Detect which cell encompasses the target text, then output its [X, Y] center coordinate. 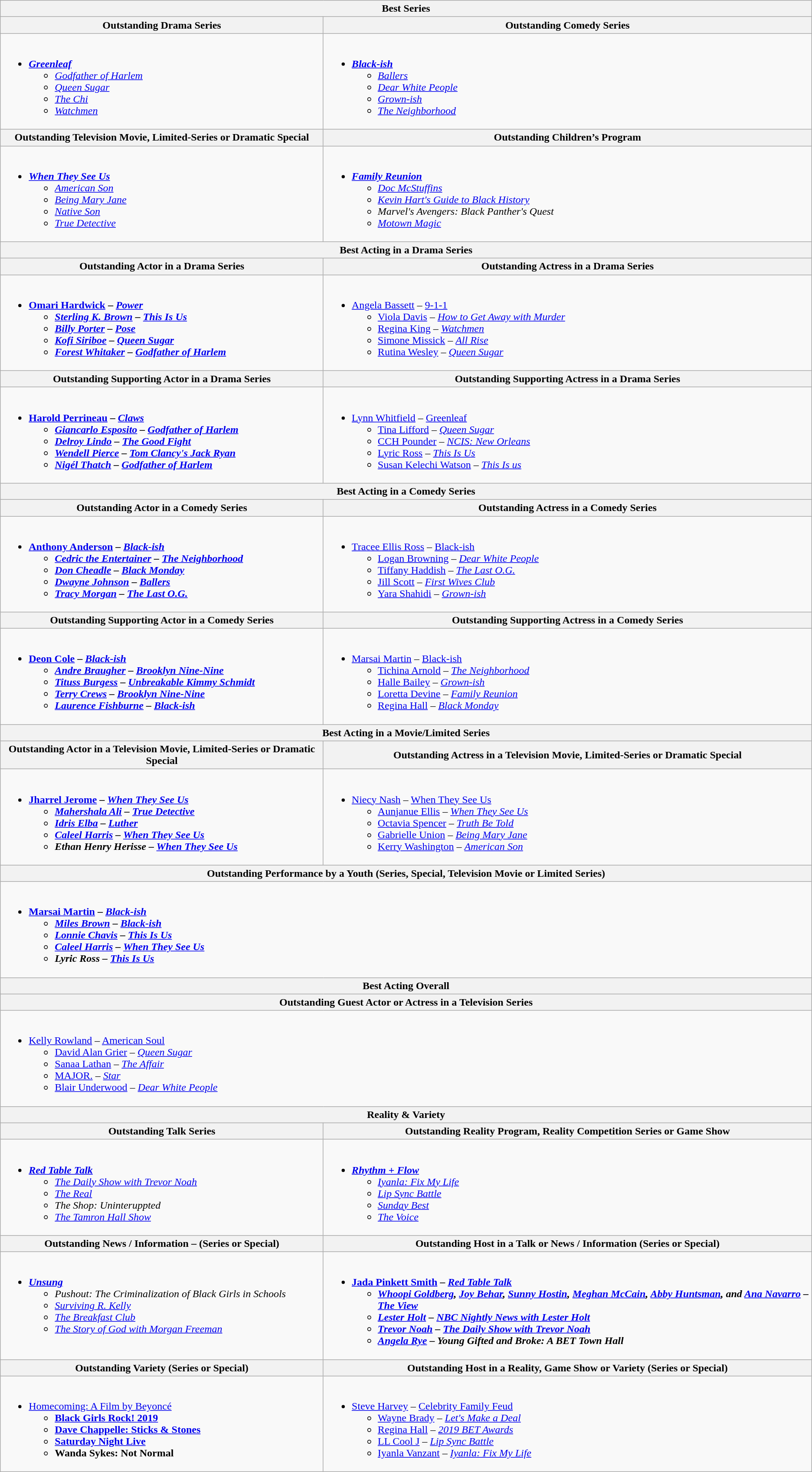
Outstanding News / Information – (Series or Special) [162, 1243]
Angela Bassett – 9-1-1Viola Davis – How to Get Away with MurderRegina King – WatchmenSimone Missick – All RiseRutina Wesley – Queen Sugar [567, 323]
Outstanding Actress in a Comedy Series [567, 508]
Best Acting Overall [406, 986]
Kelly Rowland – American SoulDavid Alan Grier – Queen SugarSanaa Lathan – The AffairMAJOR. – StarBlair Underwood – Dear White People [406, 1059]
Outstanding Supporting Actress in a Comedy Series [567, 620]
Outstanding Performance by a Youth (Series, Special, Television Movie or Limited Series) [406, 873]
GreenleafGodfather of HarlemQueen SugarThe ChiWatchmen [162, 82]
Marsai Martin – Black-ishTichina Arnold – The NeighborhoodHalle Bailey – Grown-ishLoretta Devine – Family ReunionRegina Hall – Black Monday [567, 677]
Outstanding Actor in a Television Movie, Limited-Series or Dramatic Special [162, 755]
Best Acting in a Movie/Limited Series [406, 733]
Family ReunionDoc McStuffinsKevin Hart's Guide to Black HistoryMarvel's Avengers: Black Panther's QuestMotown Magic [567, 193]
Marsai Martin – Black-ishMiles Brown – Black-ishLonnie Chavis – This Is UsCaleel Harris – When They See UsLyric Ross – This Is Us [406, 929]
Reality & Variety [406, 1115]
Outstanding Host in a Talk or News / Information (Series or Special) [567, 1243]
Lynn Whitfield – GreenleafTina Lifford – Queen SugarCCH Pounder – NCIS: New OrleansLyric Ross – This Is UsSusan Kelechi Watson – This Is us [567, 435]
Rhythm + FlowIyanla: Fix My LifeLip Sync BattleSunday BestThe Voice [567, 1187]
Outstanding Children’s Program [567, 138]
Omari Hardwick – PowerSterling K. Brown – This Is UsBilly Porter – PoseKofi Siriboe – Queen SugarForest Whitaker – Godfather of Harlem [162, 323]
Homecoming: A Film by BeyoncéBlack Girls Rock! 2019Dave Chappelle: Sticks & StonesSaturday Night LiveWanda Sykes: Not Normal [162, 1424]
Outstanding Drama Series [162, 25]
Tracee Ellis Ross – Black-ishLogan Browning – Dear White PeopleTiffany Haddish – The Last O.G.Jill Scott – First Wives ClubYara Shahidi – Grown-ish [567, 564]
Best Series [406, 9]
Outstanding Host in a Reality, Game Show or Variety (Series or Special) [567, 1368]
UnsungPushout: The Criminalization of Black Girls in SchoolsSurviving R. KellyThe Breakfast ClubThe Story of God with Morgan Freeman [162, 1305]
Outstanding Supporting Actor in a Comedy Series [162, 620]
Outstanding Actress in a Drama Series [567, 266]
Best Acting in a Comedy Series [406, 491]
Black-ishBallersDear White PeopleGrown-ishThe Neighborhood [567, 82]
Outstanding Supporting Actress in a Drama Series [567, 379]
Outstanding Actor in a Comedy Series [162, 508]
Outstanding Supporting Actor in a Drama Series [162, 379]
When They See UsAmerican SonBeing Mary JaneNative SonTrue Detective [162, 193]
Outstanding Talk Series [162, 1131]
Outstanding Comedy Series [567, 25]
Outstanding Actor in a Drama Series [162, 266]
Outstanding Television Movie, Limited-Series or Dramatic Special [162, 138]
Best Acting in a Drama Series [406, 250]
Outstanding Guest Actor or Actress in a Television Series [406, 1002]
Outstanding Reality Program, Reality Competition Series or Game Show [567, 1131]
Red Table TalkThe Daily Show with Trevor NoahThe RealThe Shop: UninterupptedThe Tamron Hall Show [162, 1187]
Outstanding Variety (Series or Special) [162, 1368]
Outstanding Actress in a Television Movie, Limited-Series or Dramatic Special [567, 755]
Anthony Anderson – Black-ishCedric the Entertainer – The NeighborhoodDon Cheadle – Black MondayDwayne Johnson – BallersTracy Morgan – The Last O.G. [162, 564]
